Capture the cell that displays the provided text and extract its (X, Y) central coordinate. 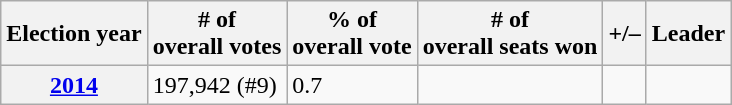
# ofoverall votes (217, 34)
2014 (74, 85)
% ofoverall vote (352, 34)
+/– (624, 34)
0.7 (352, 85)
# ofoverall seats won (510, 34)
Election year (74, 34)
Leader (688, 34)
197,942 (#9) (217, 85)
